Find where the given text appears and provide that cell's center as [x, y] coordinate. 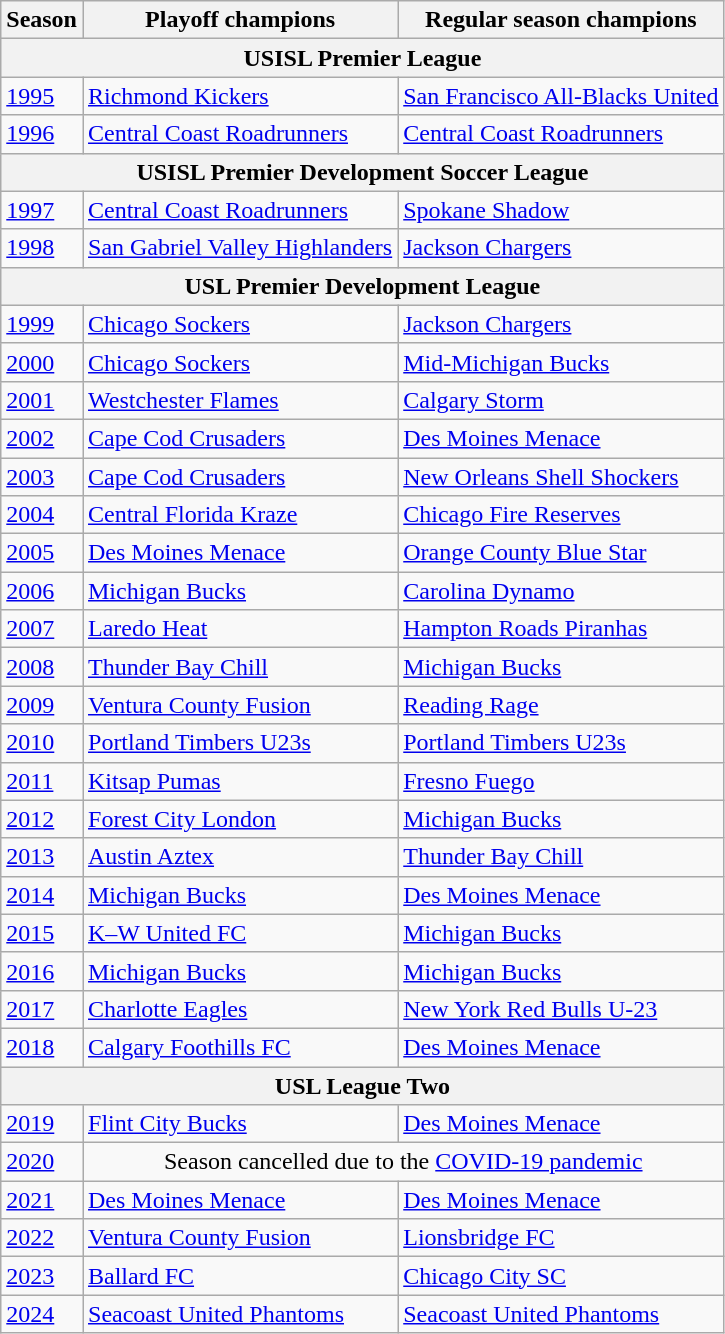
2002 [42, 438]
1997 [42, 210]
Calgary Storm [561, 400]
2018 [42, 1047]
2022 [42, 1238]
Carolina Dynamo [561, 591]
USL Premier Development League [362, 286]
Regular season champions [561, 20]
2004 [42, 515]
2021 [42, 1200]
2016 [42, 971]
1999 [42, 324]
USISL Premier Development Soccer League [362, 172]
Austin Aztex [240, 857]
Kitsap Pumas [240, 781]
Westchester Flames [240, 400]
1996 [42, 134]
USISL Premier League [362, 58]
Chicago Fire Reserves [561, 515]
2017 [42, 1009]
Chicago City SC [561, 1276]
2023 [42, 1276]
1995 [42, 96]
Lionsbridge FC [561, 1238]
San Gabriel Valley Highlanders [240, 248]
2000 [42, 362]
Flint City Bucks [240, 1124]
2012 [42, 819]
Spokane Shadow [561, 210]
Hampton Roads Piranhas [561, 629]
1998 [42, 248]
San Francisco All-Blacks United [561, 96]
Charlotte Eagles [240, 1009]
Central Florida Kraze [240, 515]
Mid-Michigan Bucks [561, 362]
2006 [42, 591]
2011 [42, 781]
USL League Two [362, 1085]
Playoff champions [240, 20]
New York Red Bulls U-23 [561, 1009]
2008 [42, 667]
Calgary Foothills FC [240, 1047]
2019 [42, 1124]
2007 [42, 629]
Season [42, 20]
2001 [42, 400]
New Orleans Shell Shockers [561, 477]
Richmond Kickers [240, 96]
Forest City London [240, 819]
2020 [42, 1162]
Reading Rage [561, 705]
2010 [42, 743]
2009 [42, 705]
Fresno Fuego [561, 781]
Season cancelled due to the COVID-19 pandemic [403, 1162]
2014 [42, 895]
2013 [42, 857]
Laredo Heat [240, 629]
Ballard FC [240, 1276]
2003 [42, 477]
K–W United FC [240, 933]
2005 [42, 553]
2024 [42, 1314]
2015 [42, 933]
Orange County Blue Star [561, 553]
